Return the [X, Y] coordinate for the center point of the cell that contains the specified text.  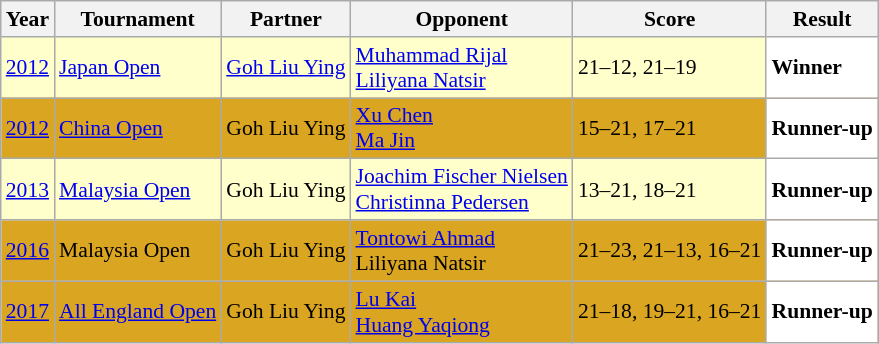
2013 [28, 190]
China Open [138, 128]
15–21, 17–21 [670, 128]
Result [822, 19]
Year [28, 19]
21–12, 21–19 [670, 68]
13–21, 18–21 [670, 190]
Joachim Fischer Nielsen Christinna Pedersen [462, 190]
Opponent [462, 19]
2017 [28, 312]
Tournament [138, 19]
Lu Kai Huang Yaqiong [462, 312]
Japan Open [138, 68]
Score [670, 19]
Partner [286, 19]
Tontowi Ahmad Liliyana Natsir [462, 250]
Muhammad Rijal Liliyana Natsir [462, 68]
2016 [28, 250]
Xu Chen Ma Jin [462, 128]
Winner [822, 68]
All England Open [138, 312]
21–18, 19–21, 16–21 [670, 312]
21–23, 21–13, 16–21 [670, 250]
